Determine the (x, y) coordinate at the center of the cell enclosing the given text.  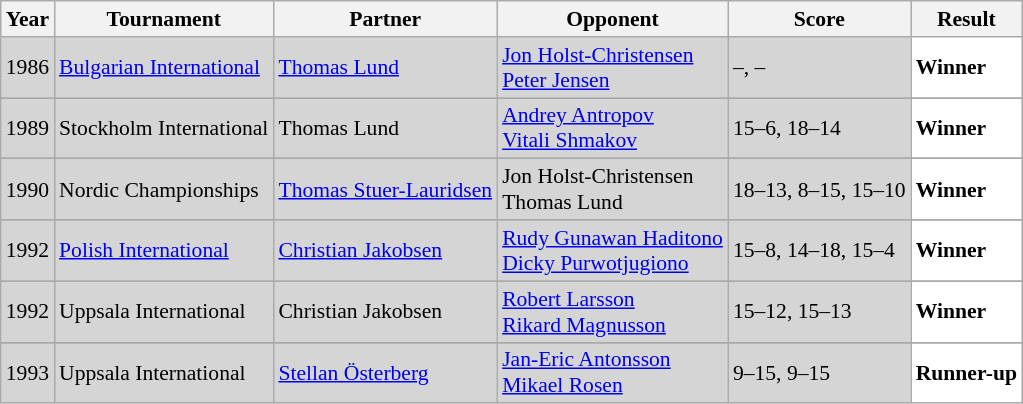
Andrey Antropov Vitali Shmakov (612, 128)
Jon Holst-Christensen Peter Jensen (612, 68)
18–13, 8–15, 15–10 (820, 190)
Jan-Eric Antonsson Mikael Rosen (612, 372)
1990 (28, 190)
Opponent (612, 19)
Tournament (164, 19)
Year (28, 19)
Polish International (164, 250)
Runner-up (966, 372)
Jon Holst-Christensen Thomas Lund (612, 190)
Bulgarian International (164, 68)
Thomas Stuer-Lauridsen (385, 190)
Stockholm International (164, 128)
–, – (820, 68)
Partner (385, 19)
Stellan Österberg (385, 372)
1989 (28, 128)
Result (966, 19)
1986 (28, 68)
9–15, 9–15 (820, 372)
Rudy Gunawan Haditono Dicky Purwotjugiono (612, 250)
Score (820, 19)
15–6, 18–14 (820, 128)
Robert Larsson Rikard Magnusson (612, 312)
15–12, 15–13 (820, 312)
15–8, 14–18, 15–4 (820, 250)
Nordic Championships (164, 190)
1993 (28, 372)
